Find where the given text appears and provide that cell's center as (x, y) coordinate. 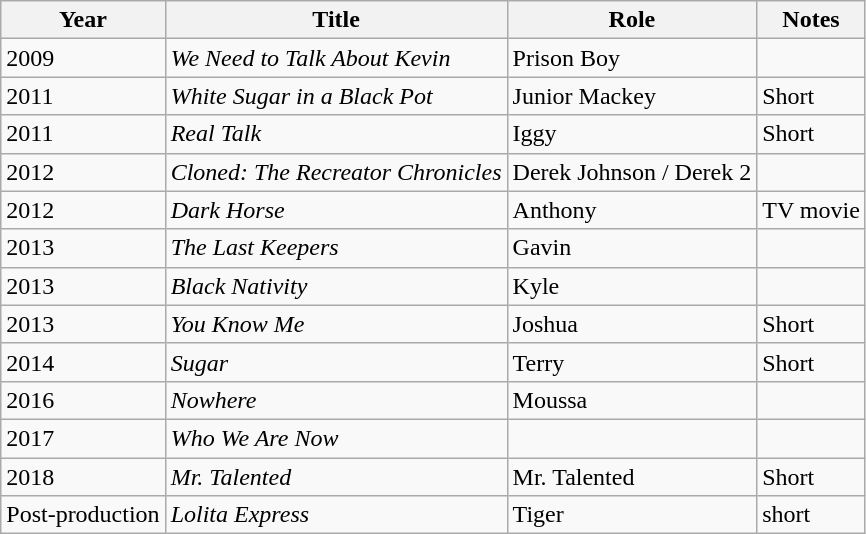
2016 (83, 400)
2018 (83, 477)
Post-production (83, 515)
Moussa (632, 400)
Joshua (632, 324)
Cloned: The Recreator Chronicles (336, 172)
short (812, 515)
Tiger (632, 515)
Title (336, 20)
Notes (812, 20)
Kyle (632, 286)
2014 (83, 362)
Gavin (632, 248)
Who We Are Now (336, 438)
We Need to Talk About Kevin (336, 58)
Dark Horse (336, 210)
Anthony (632, 210)
Year (83, 20)
2009 (83, 58)
White Sugar in a Black Pot (336, 96)
Prison Boy (632, 58)
2017 (83, 438)
Real Talk (336, 134)
Derek Johnson / Derek 2 (632, 172)
Lolita Express (336, 515)
Junior Mackey (632, 96)
Sugar (336, 362)
Terry (632, 362)
Iggy (632, 134)
You Know Me (336, 324)
Nowhere (336, 400)
Role (632, 20)
Black Nativity (336, 286)
TV movie (812, 210)
The Last Keepers (336, 248)
